Locate the cell with the specified text and output its [x, y] center coordinate. 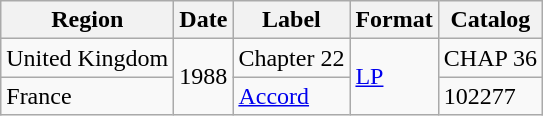
Chapter 22 [292, 58]
France [88, 96]
102277 [490, 96]
United Kingdom [88, 58]
Region [88, 20]
1988 [204, 77]
Catalog [490, 20]
Date [204, 20]
CHAP 36 [490, 58]
Accord [292, 96]
Format [394, 20]
LP [394, 77]
Label [292, 20]
